Provide the (x, y) coordinate of the cell's center where the given text is located.  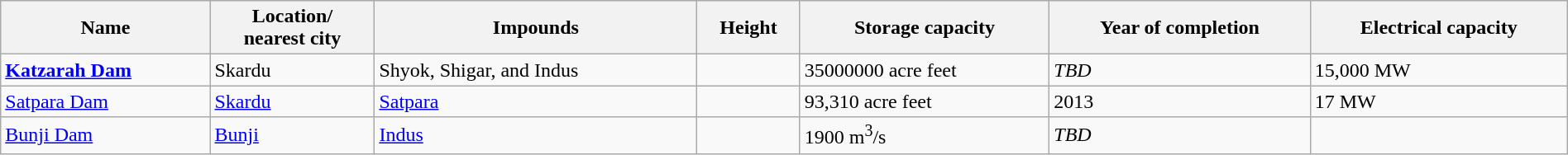
Satpara (536, 101)
Bunji (293, 135)
Height (748, 28)
Bunji Dam (106, 135)
93,310 acre feet (925, 101)
2013 (1179, 101)
Name (106, 28)
Satpara Dam (106, 101)
17 MW (1439, 101)
Storage capacity (925, 28)
15,000 MW (1439, 70)
Impounds (536, 28)
Electrical capacity (1439, 28)
1900 m3/s (925, 135)
35000000 acre feet (925, 70)
Indus (536, 135)
Year of completion (1179, 28)
Location/nearest city (293, 28)
Shyok, Shigar, and Indus (536, 70)
Katzarah Dam (106, 70)
